Find where the given text appears and provide that cell's center as [x, y] coordinate. 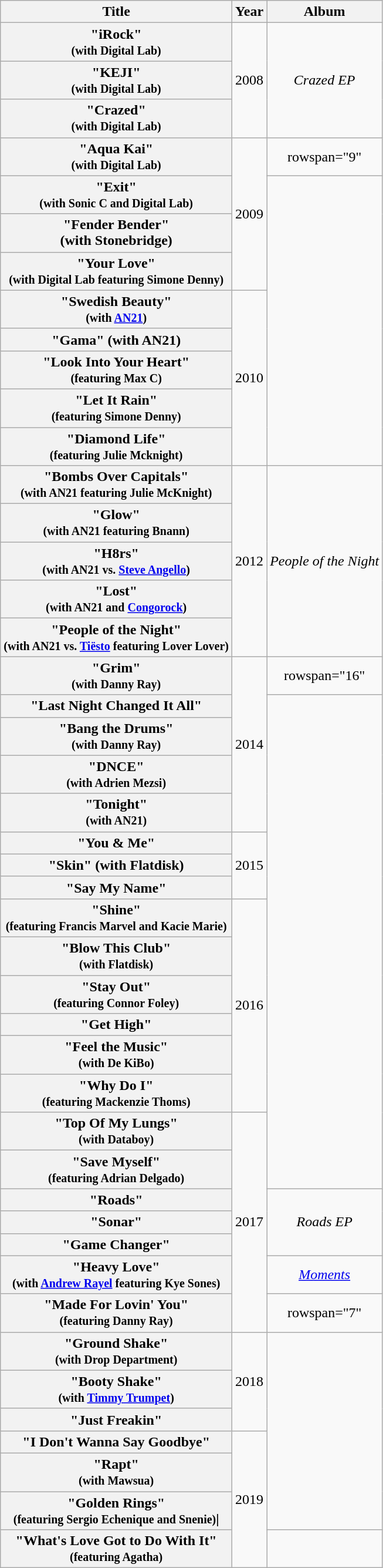
Title [116, 12]
"Sonar" [116, 1222]
"KEJI"(with Digital Lab) [116, 80]
2010 [250, 378]
"I Don't Wanna Say Goodbye" [116, 1442]
"Save Myself"(featuring Adrian Delgado) [116, 1170]
rowspan="9" [325, 156]
"You & Me" [116, 843]
"Booty Shake" (with Timmy Trumpet) [116, 1389]
"Why Do I"(featuring Mackenzie Thoms) [116, 1093]
2016 [250, 1005]
2018 [250, 1381]
"Game Changer" [116, 1244]
"Crazed"(with Digital Lab) [116, 119]
"Top Of My Lungs"(with Databoy) [116, 1131]
"Glow"(with AN21 featuring Bnann) [116, 523]
"Skin" (with Flatdisk) [116, 865]
"Ground Shake" (with Drop Department) [116, 1351]
2008 [250, 80]
Crazed EP [325, 80]
"iRock"(with Digital Lab) [116, 42]
"Made For Lovin' You"(featuring Danny Ray) [116, 1313]
"Shine"(featuring Francis Marvel and Kacie Marie) [116, 917]
2014 [250, 744]
"Tonight"(with AN21) [116, 813]
"Fender Bender"(with Stonebridge) [116, 233]
"Just Freakin" [116, 1419]
"Look Into Your Heart"(featuring Max C) [116, 370]
"Rapt" (with Mawsua) [116, 1472]
Roads EP [325, 1222]
"Your Love"(with Digital Lab featuring Simone Denny) [116, 271]
"Get High" [116, 1025]
"Bang the Drums"(with Danny Ray) [116, 736]
"Let It Rain"(featuring Simone Denny) [116, 408]
2017 [250, 1222]
Year [250, 12]
"Blow This Club"(with Flatdisk) [116, 956]
"Golden Rings" (featuring Sergio Echenique and Snenie)| [116, 1510]
2012 [250, 561]
Moments [325, 1274]
"People of the Night"(with AN21 vs. Tiësto featuring Lover Lover) [116, 638]
Album [325, 12]
"Stay Out"(featuring Connor Foley) [116, 994]
"DNCE"(with Adrien Mezsi) [116, 774]
2015 [250, 865]
"Exit"(with Sonic C and Digital Lab) [116, 195]
"Gama" (with AN21) [116, 339]
"Lost"(with AN21 and Congorock) [116, 599]
"Grim"(with Danny Ray) [116, 675]
"H8rs"(with AN21 vs. Steve Angello) [116, 561]
rowspan="7" [325, 1313]
2019 [250, 1499]
rowspan="16" [325, 675]
"Bombs Over Capitals"(with AN21 featuring Julie McKnight) [116, 485]
"Heavy Love"(with Andrew Rayel featuring Kye Sones) [116, 1274]
"Last Night Changed It All" [116, 706]
2009 [250, 214]
"Roads" [116, 1200]
"Say My Name" [116, 887]
"Aqua Kai"(with Digital Lab) [116, 156]
"Swedish Beauty"(with AN21) [116, 309]
"Feel the Music"(with De KiBo) [116, 1055]
"What's Love Got to Do With It" (featuring Agatha) [116, 1549]
People of the Night [325, 561]
"Diamond Life"(featuring Julie Mcknight) [116, 446]
